Extract the [x, y] coordinate from the center of the cell holding the provided text.  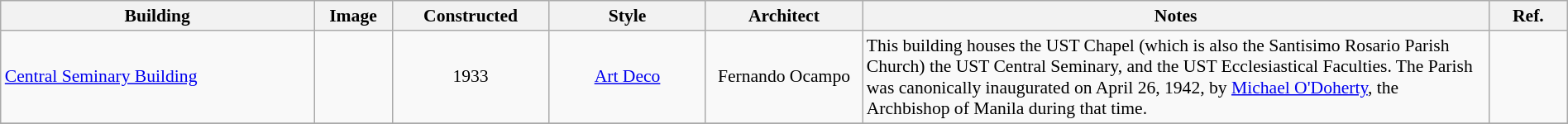
Constructed [470, 16]
Fernando Ocampo [784, 77]
Notes [1176, 16]
Architect [784, 16]
Ref. [1528, 16]
Art Deco [627, 77]
Style [627, 16]
1933 [470, 77]
Image [354, 16]
Building [157, 16]
Central Seminary Building [157, 77]
